Scan for the cell matching the given text and deliver its (X, Y) coordinate at center. 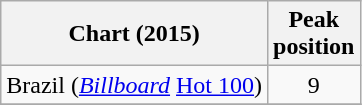
9 (314, 85)
Chart (2015) (134, 34)
Brazil (Billboard Hot 100) (134, 85)
Peakposition (314, 34)
